Return the [x, y] coordinate for the center point of the cell that contains the specified text.  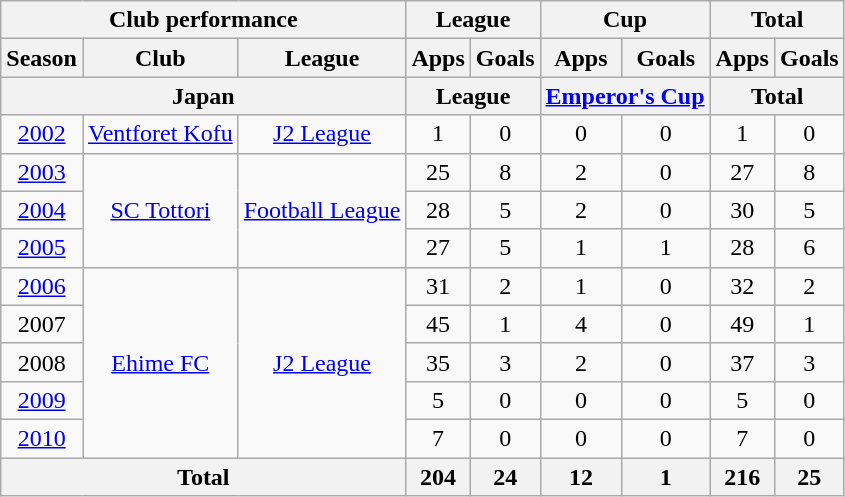
4 [581, 324]
2010 [42, 438]
SC Tottori [160, 210]
2005 [42, 248]
24 [505, 477]
Emperor's Cup [625, 96]
Season [42, 58]
216 [742, 477]
Ventforet Kofu [160, 134]
Cup [625, 20]
Ehime FC [160, 362]
12 [581, 477]
37 [742, 362]
6 [809, 248]
2004 [42, 210]
32 [742, 286]
30 [742, 210]
2008 [42, 362]
2007 [42, 324]
31 [438, 286]
2002 [42, 134]
Club [160, 58]
204 [438, 477]
45 [438, 324]
Club performance [204, 20]
35 [438, 362]
2006 [42, 286]
49 [742, 324]
Japan [204, 96]
Football League [322, 210]
2003 [42, 172]
2009 [42, 400]
